Find where the given text appears and provide that cell's center as (X, Y) coordinate. 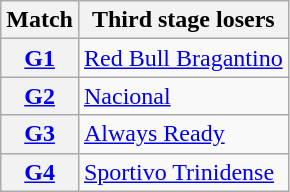
Match (40, 20)
G2 (40, 96)
Red Bull Bragantino (183, 58)
G4 (40, 172)
Always Ready (183, 134)
G3 (40, 134)
Third stage losers (183, 20)
Nacional (183, 96)
G1 (40, 58)
Sportivo Trinidense (183, 172)
